Return the [X, Y] coordinate for the center point of the cell that contains the specified text.  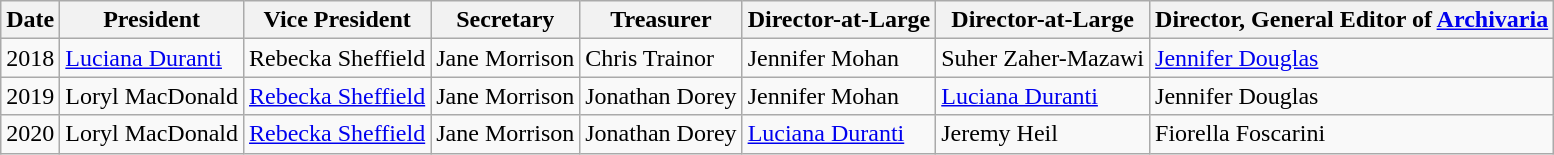
Jeremy Heil [1043, 134]
2018 [30, 58]
Suher Zaher-Mazawi [1043, 58]
Fiorella Foscarini [1352, 134]
Chris Trainor [661, 58]
2020 [30, 134]
Vice President [336, 20]
Secretary [506, 20]
President [152, 20]
Date [30, 20]
Treasurer [661, 20]
2019 [30, 96]
Director, General Editor of Archivaria [1352, 20]
